Find where the given text appears and provide that cell's center as [X, Y] coordinate. 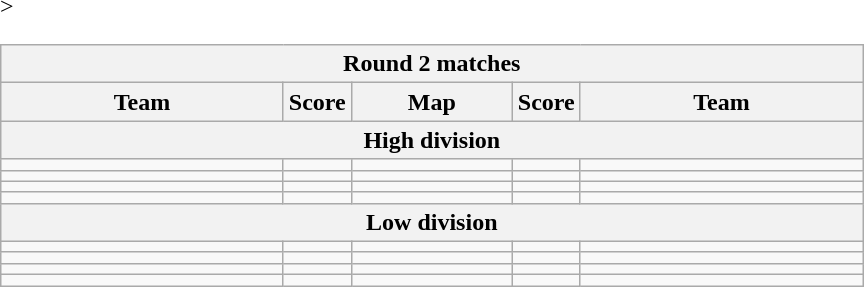
Map [432, 102]
Low division [432, 222]
High division [432, 140]
Round 2 matches [432, 64]
